Output the (X, Y) coordinate of the center of the cell containing the given text.  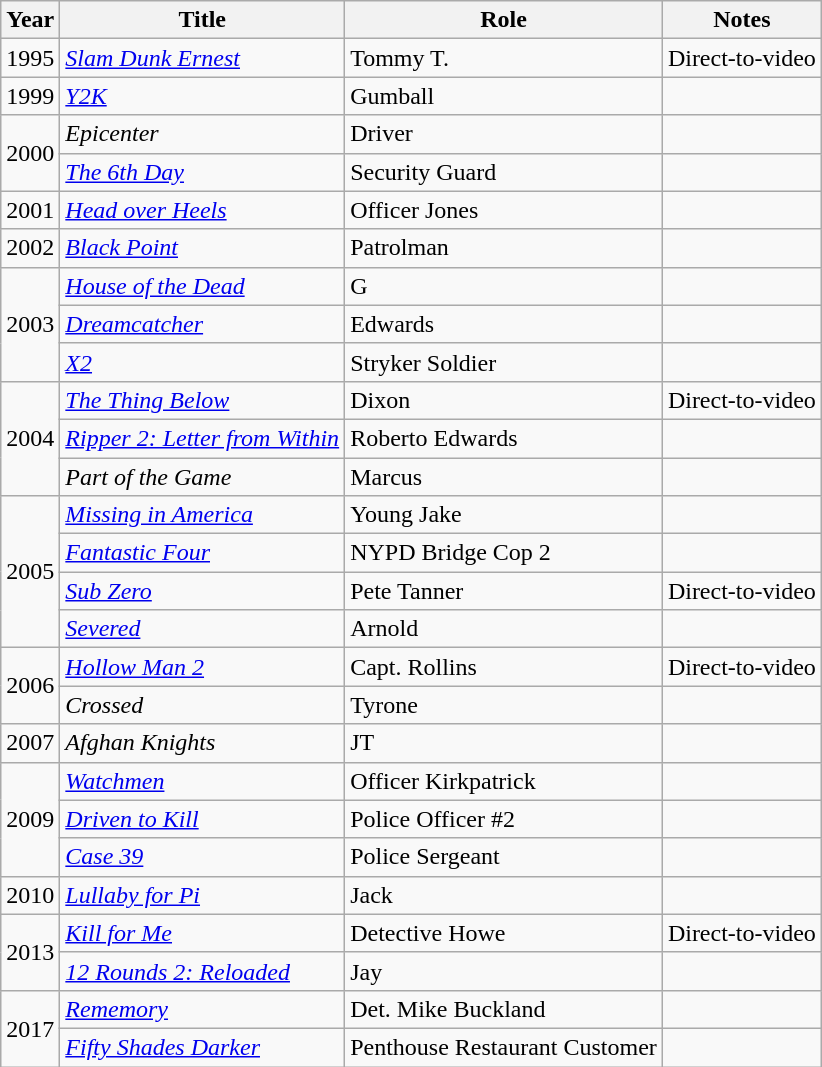
Sub Zero (202, 591)
Police Sergeant (504, 857)
Tommy T. (504, 58)
2010 (30, 895)
Slam Dunk Ernest (202, 58)
Crossed (202, 705)
2013 (30, 952)
Head over Heels (202, 210)
Marcus (504, 477)
Officer Kirkpatrick (504, 781)
Roberto Edwards (504, 438)
2001 (30, 210)
Y2K (202, 96)
X2 (202, 362)
JT (504, 743)
Role (504, 20)
Afghan Knights (202, 743)
Young Jake (504, 515)
12 Rounds 2: Reloaded (202, 971)
Det. Mike Buckland (504, 1009)
Security Guard (504, 172)
Lullaby for Pi (202, 895)
Fantastic Four (202, 553)
Tyrone (504, 705)
Black Point (202, 248)
Fifty Shades Darker (202, 1047)
Jack (504, 895)
2004 (30, 438)
2000 (30, 153)
Penthouse Restaurant Customer (504, 1047)
Ripper 2: Letter from Within (202, 438)
G (504, 286)
Police Officer #2 (504, 819)
2009 (30, 819)
Gumball (504, 96)
2005 (30, 572)
Pete Tanner (504, 591)
1995 (30, 58)
Edwards (504, 324)
Stryker Soldier (504, 362)
Missing in America (202, 515)
Severed (202, 629)
House of the Dead (202, 286)
Case 39 (202, 857)
2002 (30, 248)
Kill for Me (202, 933)
2017 (30, 1028)
Detective Howe (504, 933)
Part of the Game (202, 477)
2003 (30, 324)
The 6th Day (202, 172)
Dixon (504, 400)
2006 (30, 686)
Year (30, 20)
Jay (504, 971)
2007 (30, 743)
Driven to Kill (202, 819)
Watchmen (202, 781)
Patrolman (504, 248)
Hollow Man 2 (202, 667)
Dreamcatcher (202, 324)
Notes (742, 20)
Rememory (202, 1009)
Title (202, 20)
Capt. Rollins (504, 667)
Epicenter (202, 134)
Driver (504, 134)
Arnold (504, 629)
NYPD Bridge Cop 2 (504, 553)
The Thing Below (202, 400)
1999 (30, 96)
Officer Jones (504, 210)
